Scan for the cell matching the given text and deliver its (x, y) coordinate at center. 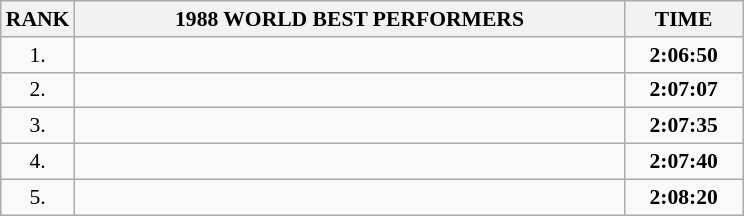
4. (38, 162)
1988 WORLD BEST PERFORMERS (349, 19)
1. (38, 55)
RANK (38, 19)
2. (38, 90)
3. (38, 126)
2:07:35 (684, 126)
2:06:50 (684, 55)
2:07:40 (684, 162)
2:08:20 (684, 197)
2:07:07 (684, 90)
5. (38, 197)
TIME (684, 19)
